Detect which cell encompasses the target text, then output its (x, y) center coordinate. 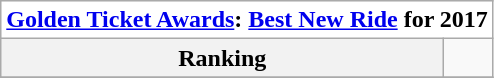
Ranking (222, 58)
Golden Ticket Awards: Best New Ride for 2017 (248, 20)
